Output the (X, Y) coordinate of the center of the cell containing the given text.  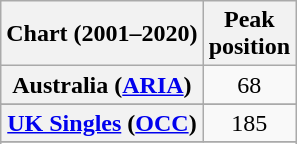
Chart (2001–2020) (102, 34)
68 (249, 85)
Peakposition (249, 34)
UK Singles (OCC) (102, 123)
185 (249, 123)
Australia (ARIA) (102, 85)
